Return the (x, y) coordinate for the center point of the cell that contains the specified text.  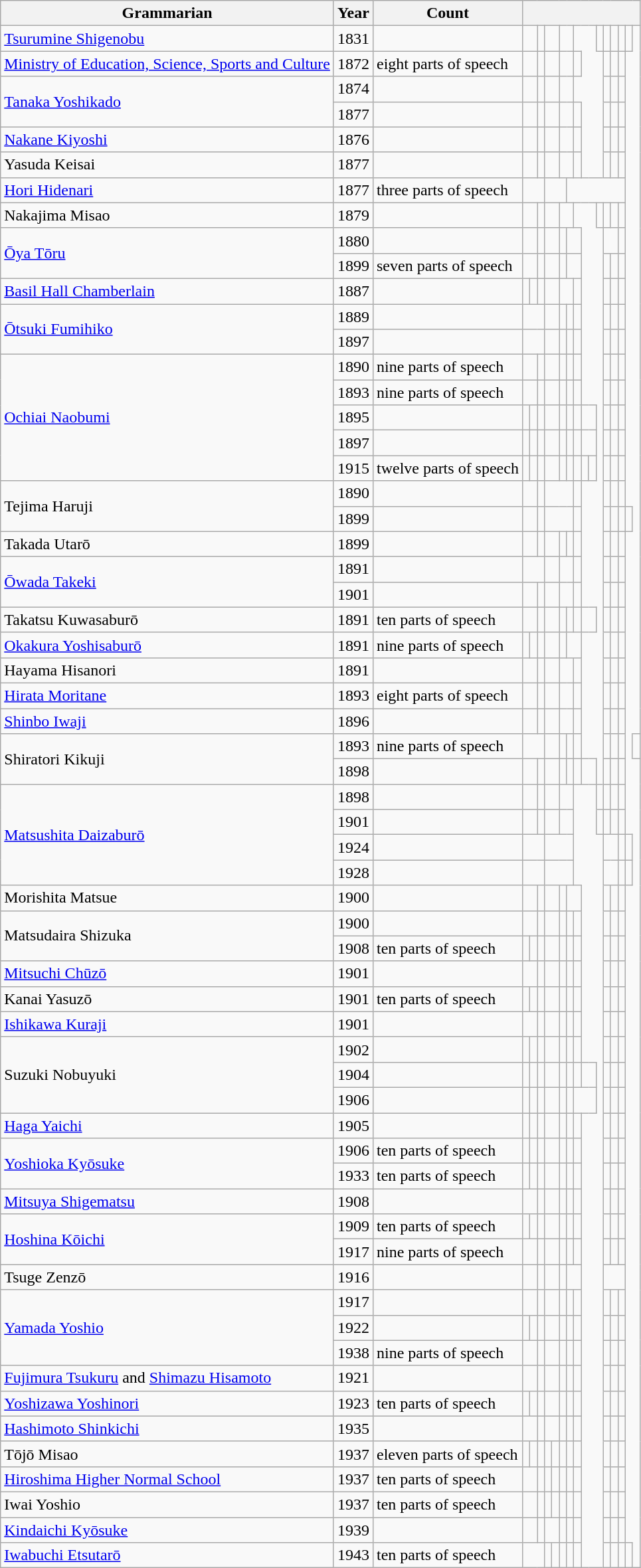
1889 (353, 317)
Takatsu Kuwasaburō (167, 620)
Grammarian (167, 13)
Ishikawa Kuraji (167, 1024)
Basil Hall Chamberlain (167, 291)
Ōtsuki Fumihiko (167, 329)
Tejima Haruji (167, 506)
Morishita Matsue (167, 898)
Nakajima Misao (167, 215)
1902 (353, 1049)
1874 (353, 89)
Hoshina Kōichi (167, 1239)
1924 (353, 847)
1935 (353, 1429)
Nakane Kiyoshi (167, 139)
1876 (353, 139)
Hiroshima Higher Normal School (167, 1479)
1879 (353, 215)
1880 (353, 240)
Hayama Hisanori (167, 670)
1921 (353, 1378)
Iwabuchi Etsutarō (167, 1555)
1896 (353, 721)
Ōwada Takeki (167, 582)
1905 (353, 1126)
1831 (353, 39)
Yasuda Keisai (167, 165)
1872 (353, 64)
Yamada Yoshio (167, 1328)
Ōya Tōru (167, 253)
Yoshioka Kyōsuke (167, 1164)
1887 (353, 291)
Iwai Yoshio (167, 1504)
1916 (353, 1277)
1915 (353, 468)
1895 (353, 418)
Yoshizawa Yoshinori (167, 1403)
eleven parts of speech (448, 1454)
Tsuge Zenzō (167, 1277)
Ministry of Education, Science, Sports and Culture (167, 64)
Tsurumine Shigenobu (167, 39)
Shiratori Kikuji (167, 759)
1922 (353, 1328)
Okakura Yoshisaburō (167, 645)
1909 (353, 1227)
1939 (353, 1529)
Kindaichi Kyōsuke (167, 1529)
seven parts of speech (448, 266)
Takada Utarō (167, 544)
Fujimura Tsukuru and Shimazu Hisamoto (167, 1378)
1904 (353, 1075)
Ochiai Naobumi (167, 418)
Mitsuya Shigematsu (167, 1201)
Shinbo Iwaji (167, 721)
twelve parts of speech (448, 468)
Suzuki Nobuyuki (167, 1075)
Count (448, 13)
Haga Yaichi (167, 1126)
Matsudaira Shizuka (167, 936)
Hori Hidenari (167, 190)
1933 (353, 1176)
Hirata Moritane (167, 695)
1943 (353, 1555)
1923 (353, 1403)
Kanai Yasuzō (167, 999)
Tanaka Yoshikado (167, 102)
Matsushita Daizaburō (167, 835)
Tōjō Misao (167, 1454)
three parts of speech (448, 190)
Mitsuchi Chūzō (167, 974)
1938 (353, 1353)
Year (353, 13)
Hashimoto Shinkichi (167, 1429)
1928 (353, 873)
